Determine the (X, Y) coordinate at the center of the cell enclosing the given text.  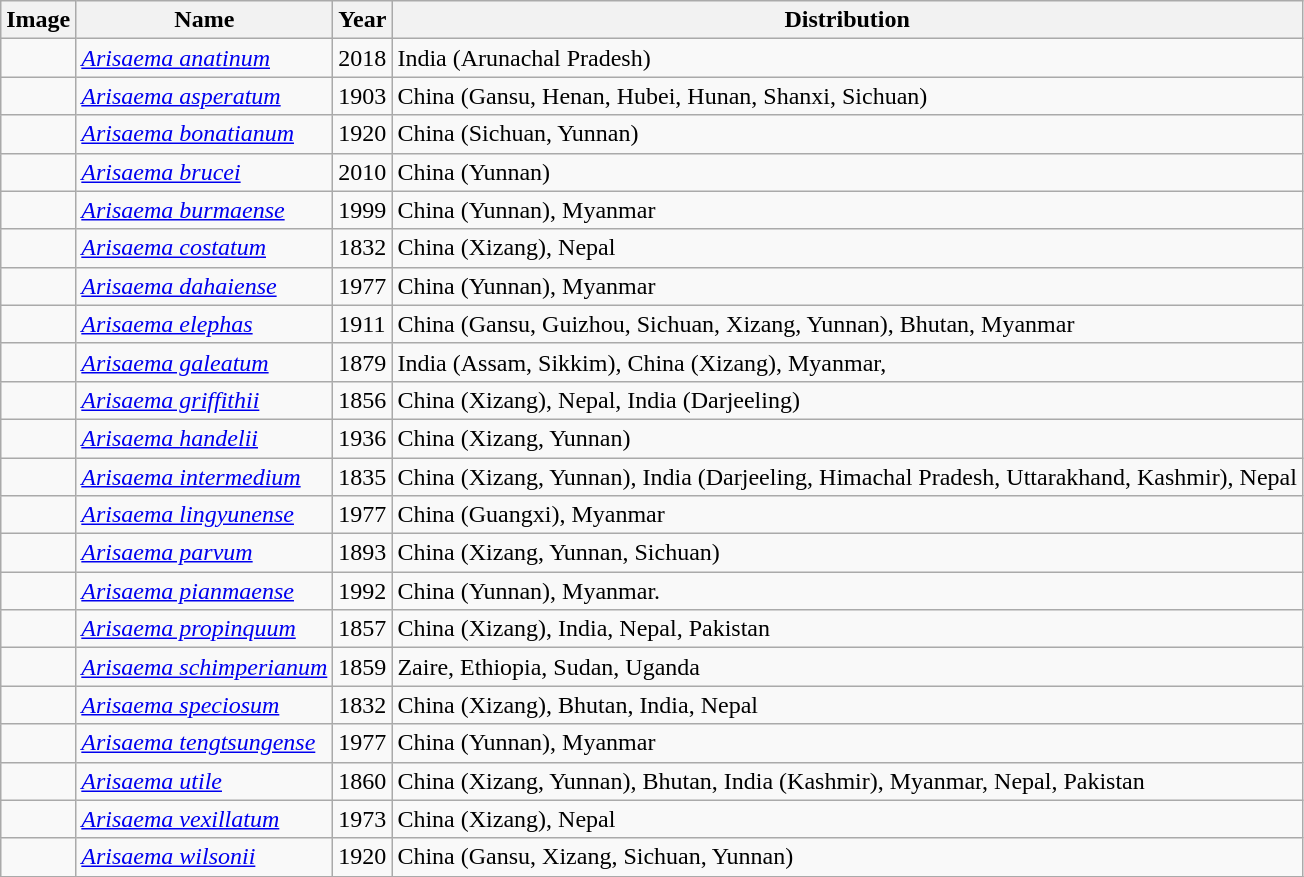
Arisaema handelii (204, 438)
Arisaema pianmaense (204, 591)
China (Xizang, Yunnan), Bhutan, India (Kashmir), Myanmar, Nepal, Pakistan (848, 781)
1857 (362, 629)
1860 (362, 781)
China (Yunnan) (848, 172)
Arisaema bonatianum (204, 134)
1835 (362, 477)
Arisaema anatinum (204, 58)
Arisaema utile (204, 781)
1973 (362, 819)
1903 (362, 96)
India (Arunachal Pradesh) (848, 58)
China (Xizang), Nepal, India (Darjeeling) (848, 400)
2010 (362, 172)
Image (38, 20)
China (Yunnan), Myanmar. (848, 591)
China (Xizang, Yunnan, Sichuan) (848, 553)
China (Gansu, Xizang, Sichuan, Yunnan) (848, 857)
China (Xizang, Yunnan) (848, 438)
Arisaema brucei (204, 172)
1936 (362, 438)
Zaire, Ethiopia, Sudan, Uganda (848, 667)
India (Assam, Sikkim), China (Xizang), Myanmar, (848, 362)
Arisaema schimperianum (204, 667)
1879 (362, 362)
Year (362, 20)
2018 (362, 58)
Arisaema parvum (204, 553)
Arisaema burmaense (204, 210)
China (Sichuan, Yunnan) (848, 134)
Arisaema tengtsungense (204, 743)
Arisaema speciosum (204, 705)
Arisaema dahaiense (204, 286)
Arisaema vexillatum (204, 819)
Arisaema griffithii (204, 400)
Arisaema costatum (204, 248)
China (Guangxi), Myanmar (848, 515)
1911 (362, 324)
1859 (362, 667)
1999 (362, 210)
Arisaema wilsonii (204, 857)
China (Gansu, Henan, Hubei, Hunan, Shanxi, Sichuan) (848, 96)
China (Xizang), India, Nepal, Pakistan (848, 629)
Arisaema lingyunense (204, 515)
China (Gansu, Guizhou, Sichuan, Xizang, Yunnan), Bhutan, Myanmar (848, 324)
Arisaema asperatum (204, 96)
Arisaema galeatum (204, 362)
Arisaema intermedium (204, 477)
Distribution (848, 20)
China (Xizang), Bhutan, India, Nepal (848, 705)
1856 (362, 400)
China (Xizang, Yunnan), India (Darjeeling, Himachal Pradesh, Uttarakhand, Kashmir), Nepal (848, 477)
1992 (362, 591)
Name (204, 20)
Arisaema elephas (204, 324)
Arisaema propinquum (204, 629)
1893 (362, 553)
